Detect which cell encompasses the target text, then output its (x, y) center coordinate. 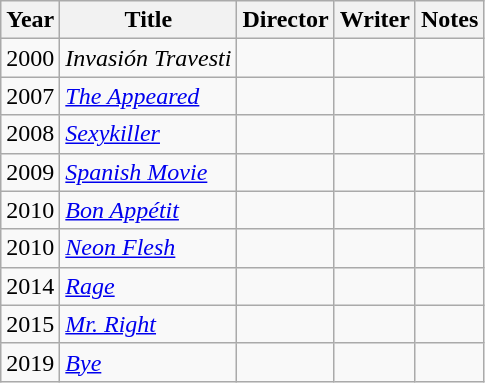
Title (148, 20)
2007 (30, 96)
2015 (30, 324)
Bon Appétit (148, 210)
Notes (449, 20)
Mr. Right (148, 324)
2000 (30, 58)
Bye (148, 362)
2019 (30, 362)
Invasión Travesti (148, 58)
The Appeared (148, 96)
Neon Flesh (148, 248)
2009 (30, 172)
Year (30, 20)
Rage (148, 286)
Spanish Movie (148, 172)
Writer (374, 20)
2014 (30, 286)
2008 (30, 134)
Director (286, 20)
Sexykiller (148, 134)
